Return the (X, Y) coordinate for the center point of the cell that contains the specified text.  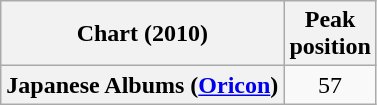
Peakposition (330, 34)
57 (330, 85)
Japanese Albums (Oricon) (142, 85)
Chart (2010) (142, 34)
